Find where the given text appears and provide that cell's center as [x, y] coordinate. 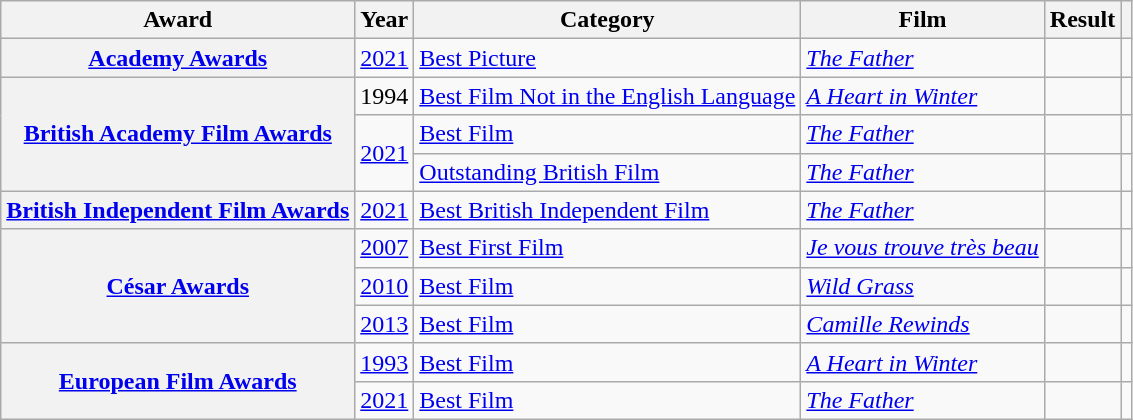
Film [922, 20]
Award [178, 20]
César Awards [178, 286]
Category [608, 20]
Best British Independent Film [608, 210]
2010 [384, 286]
Result [1082, 20]
Best Picture [608, 58]
British Academy Film Awards [178, 134]
Year [384, 20]
2007 [384, 248]
British Independent Film Awards [178, 210]
Wild Grass [922, 286]
Academy Awards [178, 58]
European Film Awards [178, 381]
Je vous trouve très beau [922, 248]
Best First Film [608, 248]
2013 [384, 324]
Outstanding British Film [608, 172]
1994 [384, 96]
1993 [384, 362]
Camille Rewinds [922, 324]
Best Film Not in the English Language [608, 96]
